Scan for the cell matching the given text and deliver its (X, Y) coordinate at center. 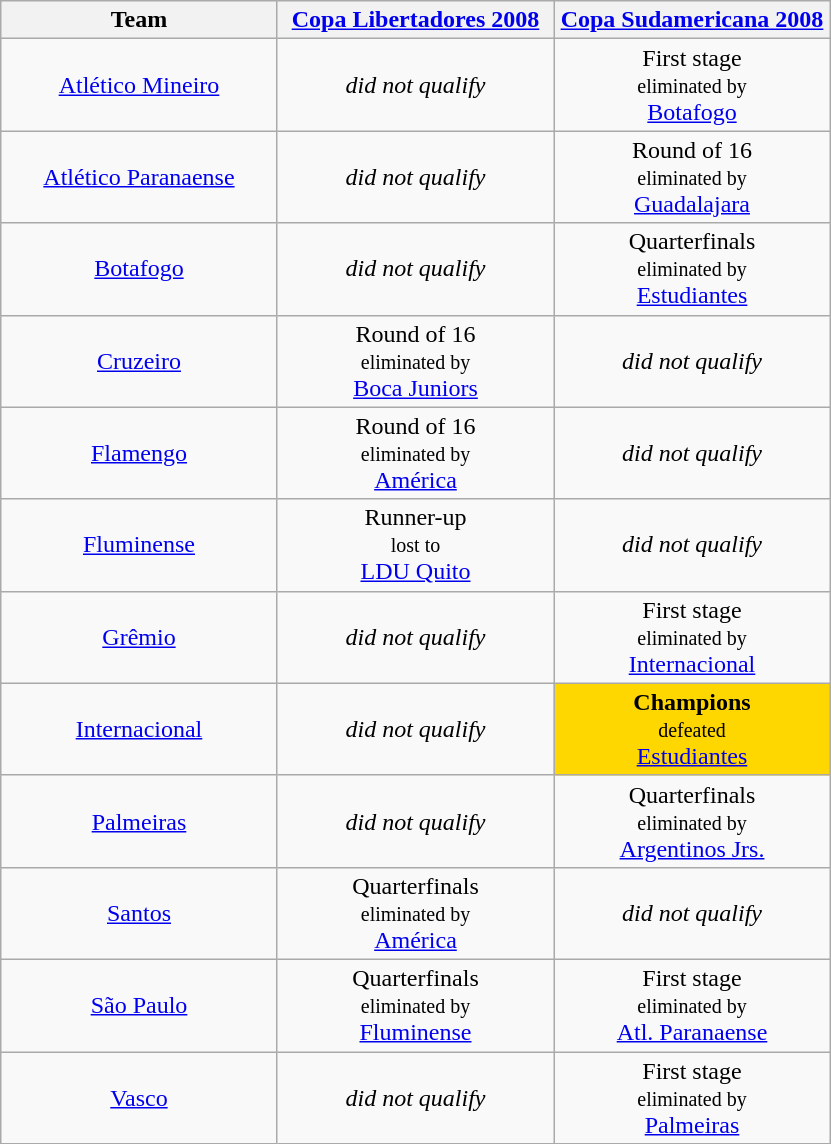
São Paulo (139, 1005)
First stageeliminated by Internacional (692, 637)
Quarterfinalseliminated by Argentinos Jrs. (692, 821)
Round of 16eliminated by Guadalajara (692, 177)
Flamengo (139, 453)
Round of 16eliminated by América (415, 453)
Santos (139, 913)
Internacional (139, 729)
Vasco (139, 1098)
First stageeliminated by Atl. Paranaense (692, 1005)
Round of 16eliminated by Boca Juniors (415, 361)
Runner-uplost to LDU Quito (415, 545)
Quarterfinalseliminated by América (415, 913)
Grêmio (139, 637)
Cruzeiro (139, 361)
Botafogo (139, 269)
Atlético Paranaense (139, 177)
Quarterfinalseliminated by Fluminense (415, 1005)
First stageeliminated by Botafogo (692, 85)
Quarterfinalseliminated by Estudiantes (692, 269)
Palmeiras (139, 821)
First stageeliminated by Palmeiras (692, 1098)
Copa Libertadores 2008 (415, 20)
Fluminense (139, 545)
Team (139, 20)
Copa Sudamericana 2008 (692, 20)
Atlético Mineiro (139, 85)
Championsdefeated Estudiantes (692, 729)
